Output the (x, y) coordinate of the center of the cell containing the given text.  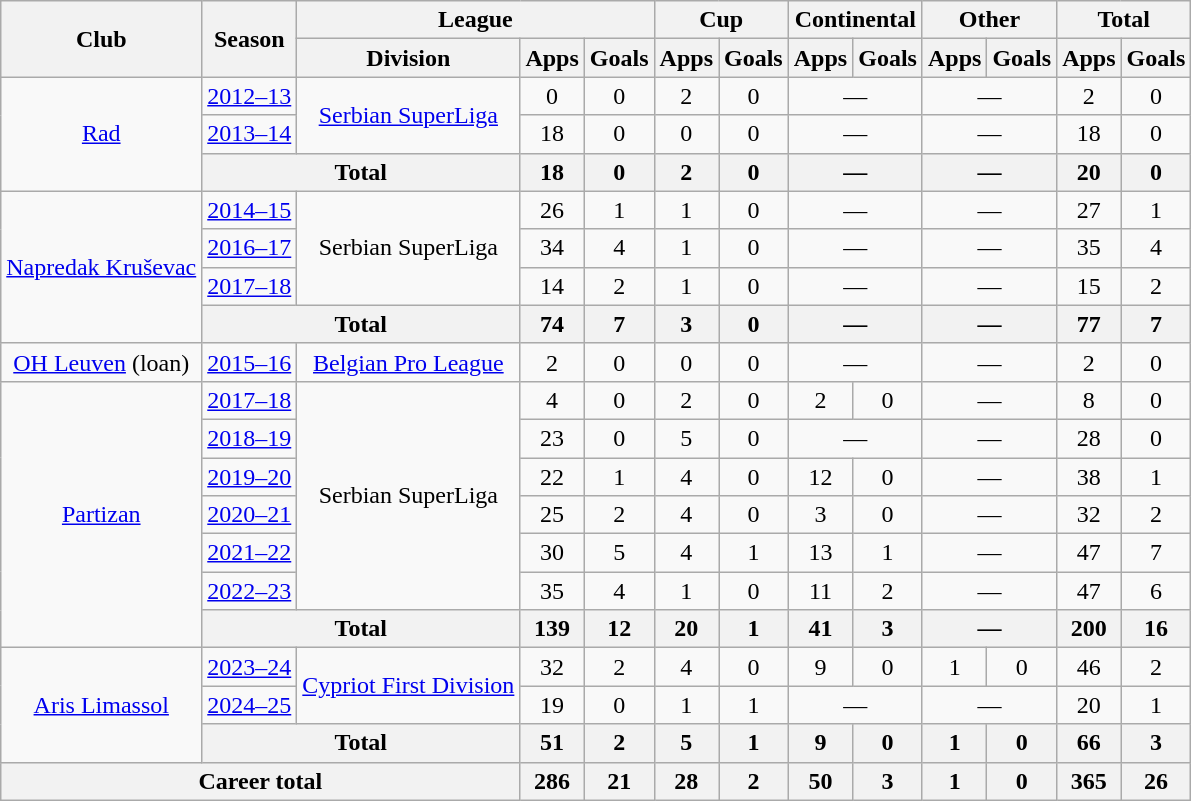
Other (989, 20)
Napredak Kruševac (102, 267)
6 (1156, 591)
Partizan (102, 514)
21 (619, 781)
286 (552, 781)
46 (1089, 667)
Continental (855, 20)
2014–15 (250, 210)
25 (552, 515)
27 (1089, 210)
13 (820, 553)
38 (1089, 477)
34 (552, 248)
50 (820, 781)
Aris Limassol (102, 705)
66 (1089, 743)
51 (552, 743)
2015–16 (250, 362)
Division (408, 58)
Cup (721, 20)
2021–22 (250, 553)
23 (552, 438)
Season (250, 39)
77 (1089, 324)
15 (1089, 286)
16 (1156, 629)
2018–19 (250, 438)
2012–13 (250, 96)
19 (552, 705)
30 (552, 553)
League (476, 20)
Rad (102, 134)
2020–21 (250, 515)
74 (552, 324)
Career total (260, 781)
OH Leuven (loan) (102, 362)
2019–20 (250, 477)
8 (1089, 400)
Cypriot First Division (408, 686)
2024–25 (250, 705)
Club (102, 39)
365 (1089, 781)
Belgian Pro League (408, 362)
22 (552, 477)
41 (820, 629)
2013–14 (250, 134)
2022–23 (250, 591)
2016–17 (250, 248)
11 (820, 591)
14 (552, 286)
200 (1089, 629)
139 (552, 629)
2023–24 (250, 667)
